Scan for the cell matching the given text and deliver its [X, Y] coordinate at center. 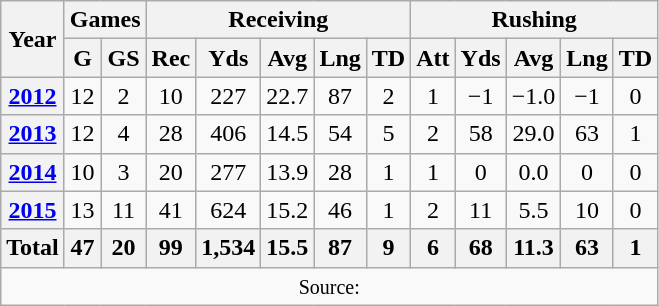
1,534 [228, 248]
41 [171, 210]
−1.0 [534, 96]
6 [433, 248]
Rushing [534, 20]
9 [388, 248]
5.5 [534, 210]
15.2 [288, 210]
11.3 [534, 248]
Total [33, 248]
13 [82, 210]
3 [124, 172]
46 [340, 210]
2014 [33, 172]
277 [228, 172]
Att [433, 58]
15.5 [288, 248]
Receiving [278, 20]
GS [124, 58]
227 [228, 96]
58 [480, 134]
68 [480, 248]
99 [171, 248]
22.7 [288, 96]
Year [33, 39]
Games [105, 20]
29.0 [534, 134]
4 [124, 134]
Source: [330, 286]
54 [340, 134]
406 [228, 134]
624 [228, 210]
G [82, 58]
Rec [171, 58]
14.5 [288, 134]
2012 [33, 96]
5 [388, 134]
13.9 [288, 172]
2013 [33, 134]
2015 [33, 210]
0.0 [534, 172]
47 [82, 248]
